Provide the [x, y] coordinate of the cell's center where the given text is located.  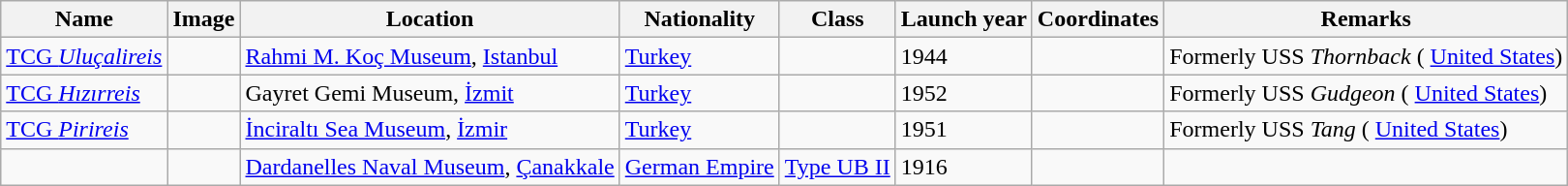
Location [430, 19]
1916 [964, 167]
Formerly USS Thornback ( United States) [1367, 56]
Nationality [699, 19]
Dardanelles Naval Museum, Çanakkale [430, 167]
Remarks [1367, 19]
TCG Hızırreis [84, 93]
Type UB II [837, 167]
İnciraltı Sea Museum, İzmir [430, 130]
TCG Pirireis [84, 130]
TCG Uluçalireis [84, 56]
Class [837, 19]
Gayret Gemi Museum, İzmit [430, 93]
Formerly USS Tang ( United States) [1367, 130]
Rahmi M. Koç Museum, Istanbul [430, 56]
1952 [964, 93]
Coordinates [1098, 19]
1944 [964, 56]
German Empire [699, 167]
1951 [964, 130]
Image [203, 19]
Formerly USS Gudgeon ( United States) [1367, 93]
Name [84, 19]
Launch year [964, 19]
